From the cell containing the given text, extract its center point as [X, Y] coordinate. 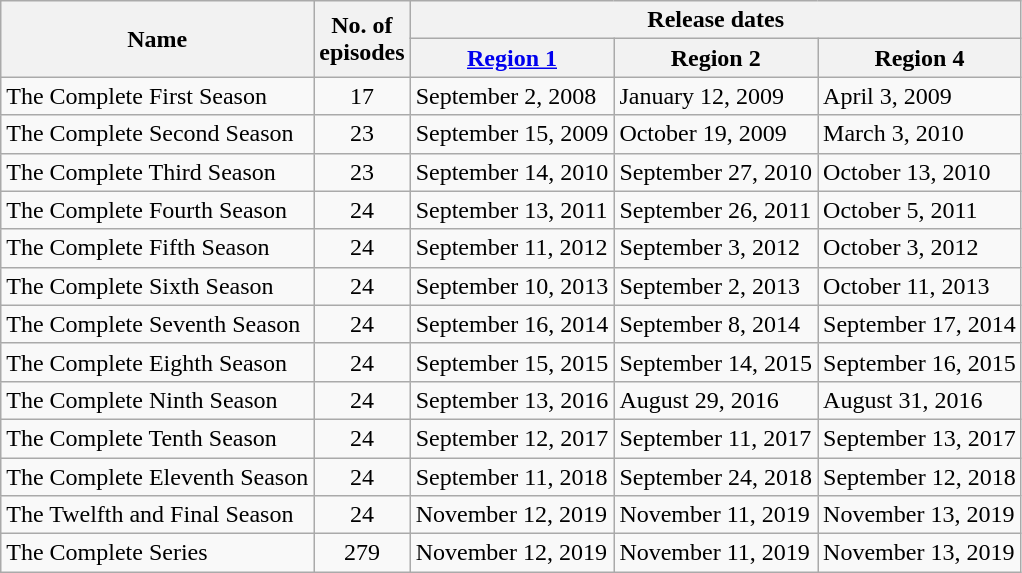
17 [362, 96]
October 13, 2010 [920, 172]
The Complete Sixth Season [158, 286]
September 11, 2012 [512, 248]
September 2, 2013 [716, 286]
September 13, 2016 [512, 400]
The Complete Fifth Season [158, 248]
January 12, 2009 [716, 96]
October 5, 2011 [920, 210]
September 14, 2010 [512, 172]
September 3, 2012 [716, 248]
September 11, 2017 [716, 438]
The Complete Tenth Season [158, 438]
September 24, 2018 [716, 477]
September 15, 2015 [512, 362]
Release dates [716, 20]
The Twelfth and Final Season [158, 515]
Region 4 [920, 58]
September 16, 2014 [512, 324]
April 3, 2009 [920, 96]
The Complete Ninth Season [158, 400]
The Complete First Season [158, 96]
Name [158, 39]
September 13, 2011 [512, 210]
The Complete Series [158, 553]
The Complete Third Season [158, 172]
October 11, 2013 [920, 286]
September 15, 2009 [512, 134]
Region 1 [512, 58]
September 17, 2014 [920, 324]
The Complete Eleventh Season [158, 477]
The Complete Fourth Season [158, 210]
279 [362, 553]
September 14, 2015 [716, 362]
October 3, 2012 [920, 248]
September 26, 2011 [716, 210]
September 8, 2014 [716, 324]
No. ofepisodes [362, 39]
September 11, 2018 [512, 477]
Region 2 [716, 58]
September 2, 2008 [512, 96]
August 31, 2016 [920, 400]
October 19, 2009 [716, 134]
March 3, 2010 [920, 134]
September 10, 2013 [512, 286]
August 29, 2016 [716, 400]
September 12, 2017 [512, 438]
September 12, 2018 [920, 477]
The Complete Seventh Season [158, 324]
September 27, 2010 [716, 172]
The Complete Eighth Season [158, 362]
The Complete Second Season [158, 134]
September 13, 2017 [920, 438]
September 16, 2015 [920, 362]
